Provide the [x, y] coordinate of the cell's center where the given text is located.  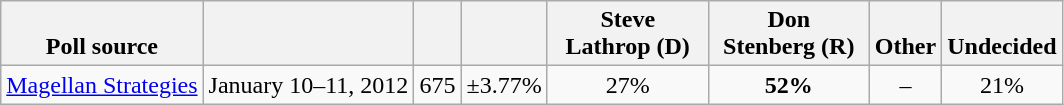
Poll source [102, 34]
52% [788, 85]
DonStenberg (R) [788, 34]
January 10–11, 2012 [308, 85]
27% [628, 85]
21% [1002, 85]
– [905, 85]
Other [905, 34]
Magellan Strategies [102, 85]
±3.77% [504, 85]
675 [438, 85]
Undecided [1002, 34]
SteveLathrop (D) [628, 34]
